Provide the (X, Y) coordinate of the cell's center where the given text is located.  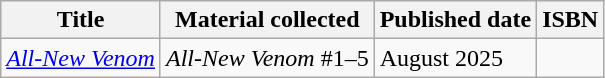
Title (81, 20)
All-New Venom #1–5 (267, 58)
ISBN (570, 20)
Published date (455, 20)
All-New Venom (81, 58)
August 2025 (455, 58)
Material collected (267, 20)
